For the text-containing cell, return its midpoint in (x, y) coordinate format. 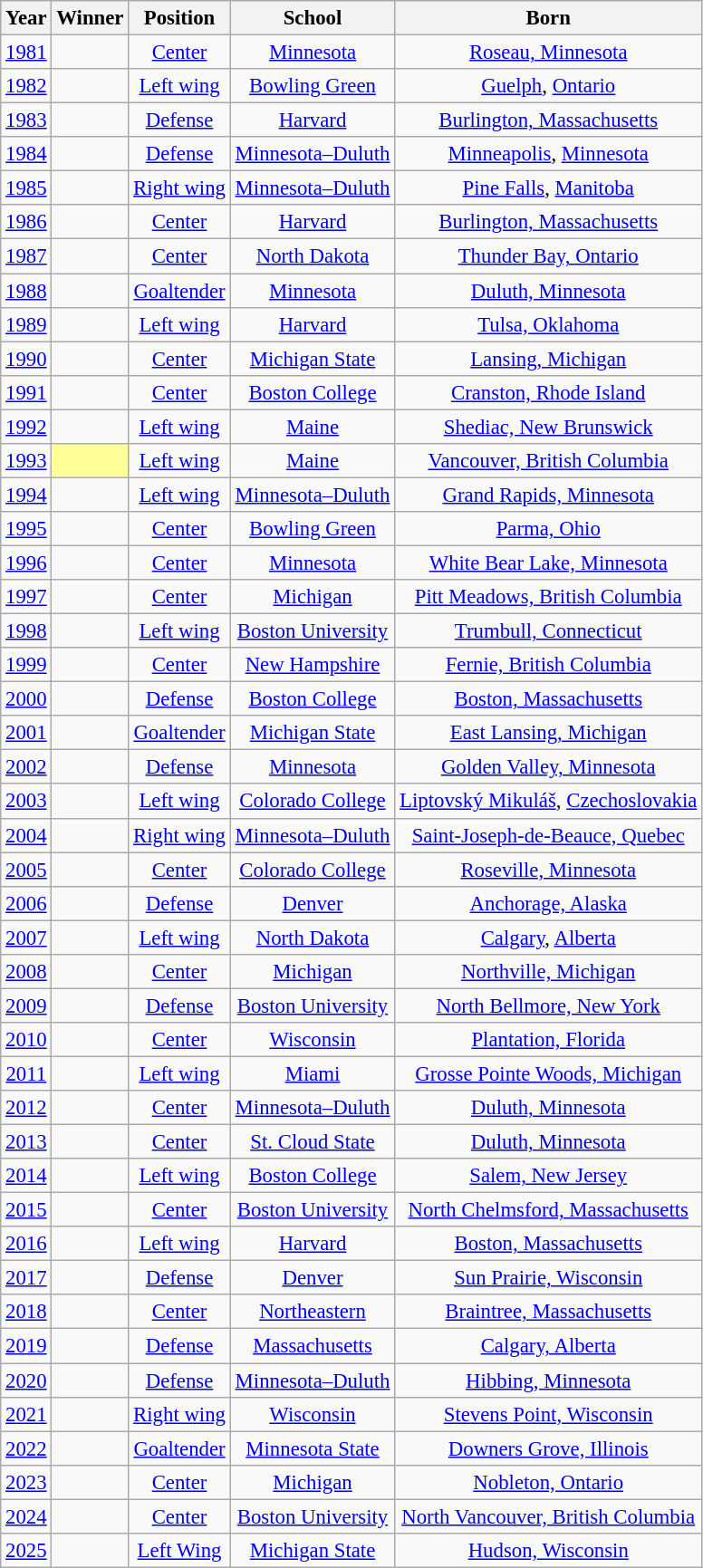
Anchorage, Alaska (549, 903)
Roseville, Minnesota (549, 870)
Sun Prairie, Wisconsin (549, 1278)
2008 (26, 972)
Position (179, 18)
1994 (26, 495)
Plantation, Florida (549, 1040)
Cranston, Rhode Island (549, 392)
New Hampshire (312, 665)
2021 (26, 1414)
2015 (26, 1210)
2024 (26, 1516)
1990 (26, 359)
Minneapolis, Minnesota (549, 154)
Year (26, 18)
North Vancouver, British Columbia (549, 1516)
1997 (26, 597)
Saint-Joseph-de-Beauce, Quebec (549, 835)
Winner (91, 18)
Fernie, British Columbia (549, 665)
North Bellmore, New York (549, 1005)
Northville, Michigan (549, 972)
Born (549, 18)
1983 (26, 120)
East Lansing, Michigan (549, 733)
Braintree, Massachusetts (549, 1313)
Nobleton, Ontario (549, 1482)
Thunder Bay, Ontario (549, 256)
Left Wing (179, 1551)
1996 (26, 563)
1986 (26, 222)
2004 (26, 835)
2007 (26, 938)
1999 (26, 665)
North Chelmsford, Massachusetts (549, 1210)
Grosse Pointe Woods, Michigan (549, 1073)
2012 (26, 1108)
1981 (26, 53)
2011 (26, 1073)
St. Cloud State (312, 1142)
1993 (26, 461)
Pitt Meadows, British Columbia (549, 597)
1987 (26, 256)
Miami (312, 1073)
2000 (26, 699)
Roseau, Minnesota (549, 53)
Hibbing, Minnesota (549, 1380)
Trumbull, Connecticut (549, 631)
Guelph, Ontario (549, 86)
1988 (26, 291)
Hudson, Wisconsin (549, 1551)
Vancouver, British Columbia (549, 461)
1985 (26, 188)
2025 (26, 1551)
2005 (26, 870)
2003 (26, 802)
Tulsa, Oklahoma (549, 324)
2017 (26, 1278)
Stevens Point, Wisconsin (549, 1414)
Golden Valley, Minnesota (549, 767)
Salem, New Jersey (549, 1176)
2001 (26, 733)
Pine Falls, Manitoba (549, 188)
Liptovský Mikuláš, Czechoslovakia (549, 802)
2020 (26, 1380)
2019 (26, 1346)
1992 (26, 427)
Downers Grove, Illinois (549, 1448)
1982 (26, 86)
Minnesota State (312, 1448)
2023 (26, 1482)
1998 (26, 631)
2013 (26, 1142)
Lansing, Michigan (549, 359)
Grand Rapids, Minnesota (549, 495)
1989 (26, 324)
Parma, Ohio (549, 529)
2006 (26, 903)
1984 (26, 154)
School (312, 18)
Massachusetts (312, 1346)
White Bear Lake, Minnesota (549, 563)
2018 (26, 1313)
1995 (26, 529)
1991 (26, 392)
2014 (26, 1176)
2016 (26, 1244)
2009 (26, 1005)
Northeastern (312, 1313)
Shediac, New Brunswick (549, 427)
2022 (26, 1448)
2010 (26, 1040)
2002 (26, 767)
